For the text-containing cell, return its midpoint in [X, Y] coordinate format. 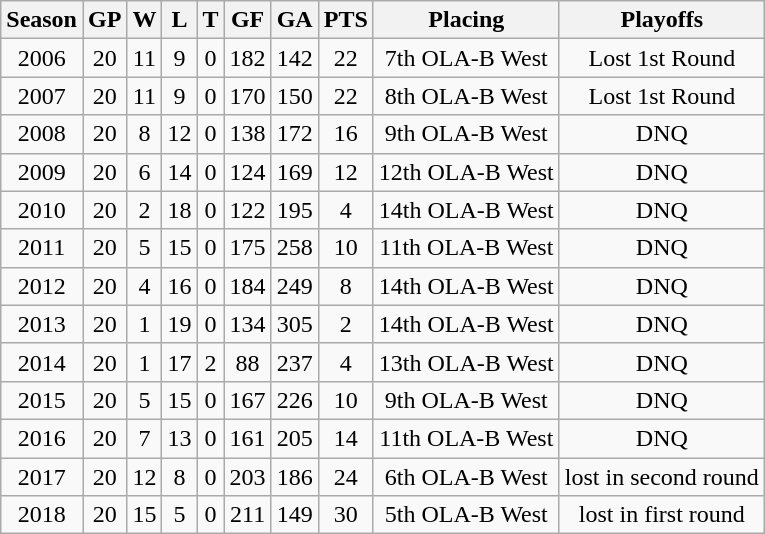
138 [248, 134]
GF [248, 20]
W [144, 20]
2006 [42, 58]
8th OLA-B West [466, 96]
6th OLA-B West [466, 477]
18 [180, 210]
2015 [42, 400]
2009 [42, 172]
167 [248, 400]
2011 [42, 248]
GP [104, 20]
258 [294, 248]
T [210, 20]
6 [144, 172]
195 [294, 210]
124 [248, 172]
203 [248, 477]
lost in second round [662, 477]
150 [294, 96]
186 [294, 477]
211 [248, 515]
Season [42, 20]
205 [294, 438]
2014 [42, 362]
Playoffs [662, 20]
172 [294, 134]
249 [294, 286]
13th OLA-B West [466, 362]
2013 [42, 324]
2012 [42, 286]
GA [294, 20]
237 [294, 362]
lost in first round [662, 515]
169 [294, 172]
13 [180, 438]
2007 [42, 96]
2018 [42, 515]
7 [144, 438]
PTS [346, 20]
17 [180, 362]
7th OLA-B West [466, 58]
30 [346, 515]
2010 [42, 210]
305 [294, 324]
12th OLA-B West [466, 172]
226 [294, 400]
175 [248, 248]
19 [180, 324]
149 [294, 515]
2016 [42, 438]
88 [248, 362]
142 [294, 58]
134 [248, 324]
184 [248, 286]
2017 [42, 477]
182 [248, 58]
161 [248, 438]
2008 [42, 134]
L [180, 20]
5th OLA-B West [466, 515]
122 [248, 210]
24 [346, 477]
Placing [466, 20]
170 [248, 96]
